Return (x, y) of the center of cell containing provided text 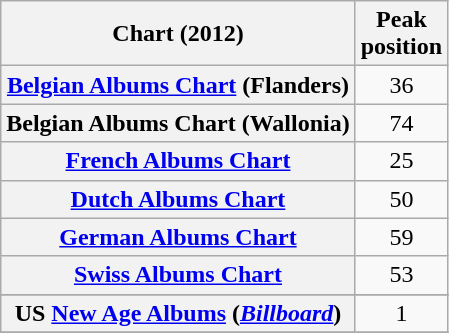
German Albums Chart (178, 237)
74 (401, 123)
50 (401, 199)
53 (401, 275)
Dutch Albums Chart (178, 199)
Chart (2012) (178, 34)
Swiss Albums Chart (178, 275)
36 (401, 85)
Belgian Albums Chart (Flanders) (178, 85)
French Albums Chart (178, 161)
1 (401, 313)
US New Age Albums (Billboard) (178, 313)
59 (401, 237)
25 (401, 161)
Belgian Albums Chart (Wallonia) (178, 123)
Peakposition (401, 34)
